From the cell containing the given text, extract its center point as [X, Y] coordinate. 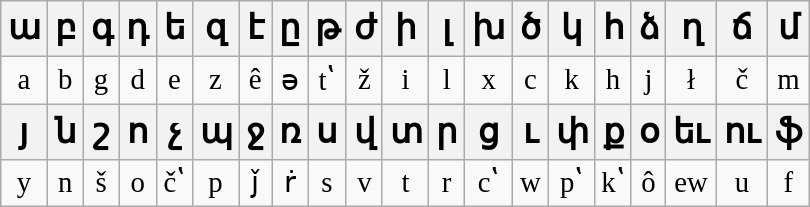
č [742, 80]
r [447, 182]
ռ [290, 132]
ր [447, 132]
d [138, 80]
ə [290, 80]
ô [648, 182]
զ [215, 28]
ե [174, 28]
g [101, 80]
ծ [531, 28]
է [256, 28]
c [531, 80]
մ [788, 28]
x [489, 80]
cʽ [489, 182]
a [24, 80]
p [215, 182]
t [405, 182]
խ [489, 28]
ê [256, 80]
գ [101, 28]
բ [65, 28]
m [788, 80]
h [613, 80]
l [447, 80]
կ [571, 28]
յ [24, 132]
հ [613, 28]
ն [65, 132]
օ [648, 132]
b [65, 80]
ž [364, 80]
ի [405, 28]
եւ [692, 132]
ֆ [788, 132]
k [571, 80]
n [65, 182]
շ [101, 132]
տ [405, 132]
ու [742, 132]
լ [447, 28]
փ [571, 132]
čʽ [174, 182]
pʽ [571, 182]
դ [138, 28]
ṙ [290, 182]
tʽ [328, 80]
ջ [256, 132]
ձ [648, 28]
ew [692, 182]
v [364, 182]
ւ [531, 132]
i [405, 80]
ղ [692, 28]
թ [328, 28]
ը [290, 28]
e [174, 80]
ք [613, 132]
u [742, 182]
պ [215, 132]
ա [24, 28]
ց [489, 132]
ո [138, 132]
ł [692, 80]
ճ [742, 28]
ǰ [256, 182]
s [328, 182]
չ [174, 132]
ս [328, 132]
w [531, 182]
j [648, 80]
z [215, 80]
f [788, 182]
o [138, 182]
š [101, 182]
kʽ [613, 182]
ժ [364, 28]
y [24, 182]
վ [364, 132]
